Detect which cell encompasses the target text, then output its [X, Y] center coordinate. 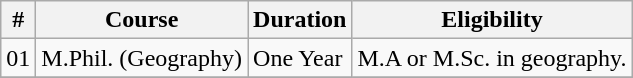
Duration [300, 20]
One Year [300, 58]
Course [142, 20]
M.A or M.Sc. in geography. [492, 58]
Eligibility [492, 20]
M.Phil. (Geography) [142, 58]
# [18, 20]
01 [18, 58]
